Find where the given text appears and provide that cell's center as (x, y) coordinate. 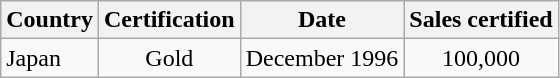
Certification (169, 20)
Date (322, 20)
Country (50, 20)
Gold (169, 58)
Japan (50, 58)
December 1996 (322, 58)
100,000 (481, 58)
Sales certified (481, 20)
